For the text-containing cell, return its midpoint in [X, Y] coordinate format. 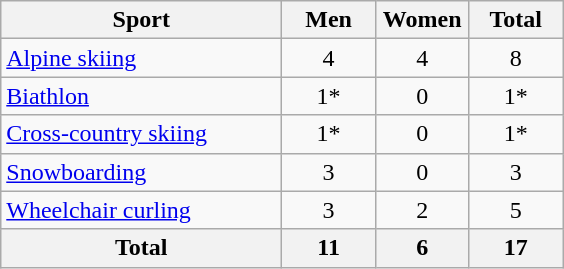
2 [422, 210]
Men [329, 20]
17 [516, 248]
Wheelchair curling [142, 210]
Snowboarding [142, 172]
Sport [142, 20]
Alpine skiing [142, 58]
Cross-country skiing [142, 134]
Women [422, 20]
11 [329, 248]
Biathlon [142, 96]
8 [516, 58]
5 [516, 210]
6 [422, 248]
